Find where the given text appears and provide that cell's center as [X, Y] coordinate. 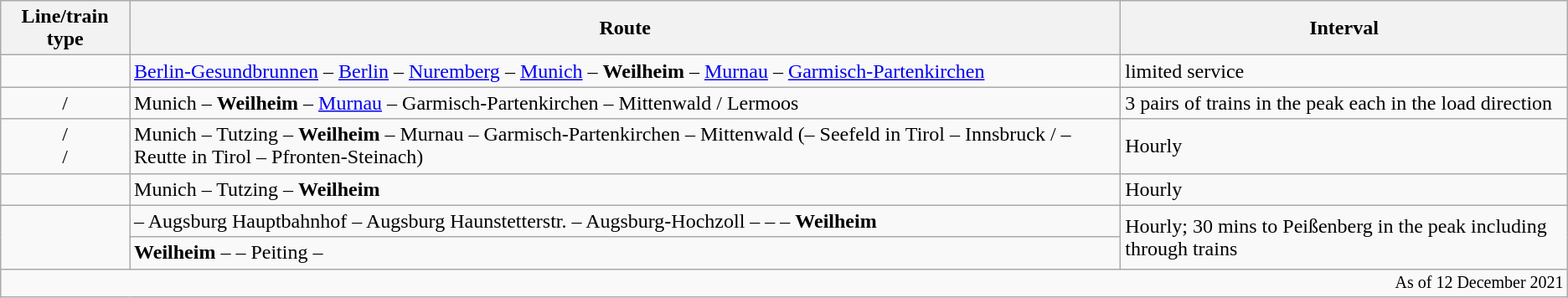
– Augsburg Hauptbahnhof – Augsburg Haunstetterstr. – Augsburg-Hochzoll – – – Weilheim [625, 221]
/ / [65, 146]
Munich – Weilheim – Murnau – Garmisch-Partenkirchen – Mittenwald / Lermoos [625, 103]
/ [65, 103]
limited service [1344, 71]
Weilheim – – Peiting – [625, 253]
Berlin-Gesundbrunnen – Berlin – Nuremberg – Munich – Weilheim – Murnau – Garmisch-Partenkirchen [625, 71]
Hourly; 30 mins to Peißenberg in the peak including through trains [1344, 237]
3 pairs of trains in the peak each in the load direction [1344, 103]
Munich – Tutzing – Weilheim [625, 189]
As of 12 December 2021 [784, 283]
Munich – Tutzing – Weilheim – Murnau – Garmisch-Partenkirchen – Mittenwald (– Seefeld in Tirol – Innsbruck / – Reutte in Tirol – Pfronten-Steinach) [625, 146]
Route [625, 28]
Interval [1344, 28]
Line/train type [65, 28]
